Pinpoint the cell where the given text exists, returning its [x, y] midpoint coordinate. 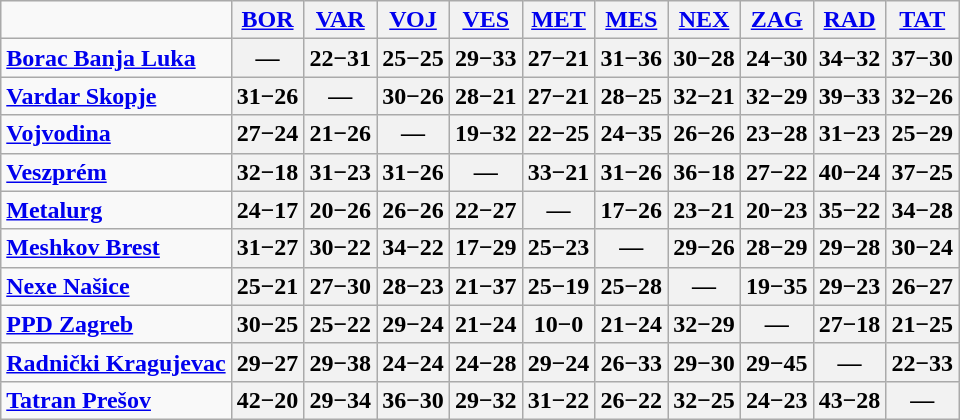
VAR [340, 20]
26−22 [632, 400]
17−26 [632, 210]
RAD [850, 20]
Metalurg [116, 210]
Nexe Našice [116, 286]
24−30 [776, 58]
22−31 [340, 58]
29−26 [704, 248]
42−20 [268, 400]
21−26 [340, 134]
29−33 [486, 58]
TAT [922, 20]
VOJ [414, 20]
31−22 [558, 400]
24−23 [776, 400]
20−23 [776, 210]
25−19 [558, 286]
30−22 [340, 248]
30−25 [268, 324]
31−36 [632, 58]
MES [632, 20]
32−25 [704, 400]
43−28 [850, 400]
36−30 [414, 400]
22−27 [486, 210]
25−25 [414, 58]
PPD Zagreb [116, 324]
25−21 [268, 286]
29−27 [268, 362]
24−17 [268, 210]
Veszprém [116, 172]
39−33 [850, 96]
32−21 [704, 96]
23−21 [704, 210]
21−37 [486, 286]
30−28 [704, 58]
30−24 [922, 248]
MET [558, 20]
34−32 [850, 58]
29−34 [340, 400]
Vojvodina [116, 134]
24−24 [414, 362]
28−29 [776, 248]
28−25 [632, 96]
28−23 [414, 286]
25−28 [632, 286]
Tatran Prešov [116, 400]
BOR [268, 20]
ZAG [776, 20]
24−28 [486, 362]
19−32 [486, 134]
28−21 [486, 96]
29−23 [850, 286]
Borac Banja Luka [116, 58]
19−35 [776, 286]
27−22 [776, 172]
27−30 [340, 286]
30−26 [414, 96]
37−25 [922, 172]
VES [486, 20]
10−0 [558, 324]
20−26 [340, 210]
34−28 [922, 210]
35−22 [850, 210]
34−22 [414, 248]
31−27 [268, 248]
22−25 [558, 134]
25−23 [558, 248]
29−45 [776, 362]
29−30 [704, 362]
29−38 [340, 362]
Radnički Kragujevac [116, 362]
37−30 [922, 58]
29−28 [850, 248]
NEX [704, 20]
22−33 [922, 362]
32−18 [268, 172]
33−21 [558, 172]
25−22 [340, 324]
26−27 [922, 286]
26−33 [632, 362]
23−28 [776, 134]
36−18 [704, 172]
17−29 [486, 248]
27−18 [850, 324]
Vardar Skopje [116, 96]
29−32 [486, 400]
24−35 [632, 134]
27−24 [268, 134]
21−25 [922, 324]
40−24 [850, 172]
32−26 [922, 96]
Meshkov Brest [116, 248]
25−29 [922, 134]
